Provide the [x, y] coordinate of the cell's center where the given text is located.  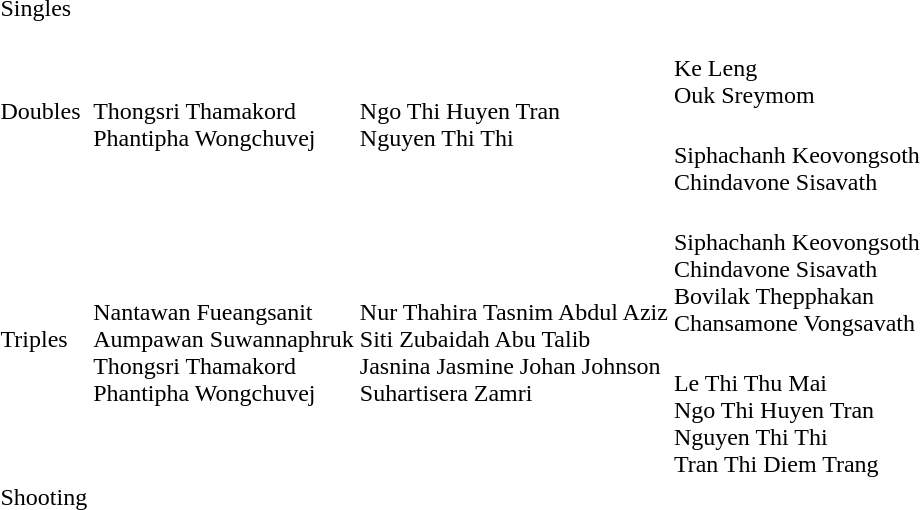
Nantawan FueangsanitAumpawan SuwannaphrukThongsri ThamakordPhantipha Wongchuvej [224, 340]
Nur Thahira Tasnim Abdul AzizSiti Zubaidah Abu TalibJasnina Jasmine Johan JohnsonSuhartisera Zamri [514, 340]
Thongsri ThamakordPhantipha Wongchuvej [224, 112]
Ngo Thi Huyen TranNguyen Thi Thi [514, 112]
